Provide the [x, y] coordinate of the cell's center where the given text is located.  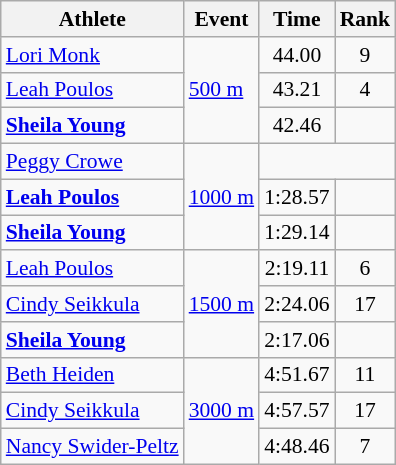
2:17.06 [296, 340]
4:57.57 [296, 411]
4:51.67 [296, 375]
Event [222, 19]
11 [366, 375]
Peggy Crowe [92, 162]
9 [366, 55]
Nancy Swider-Peltz [92, 447]
7 [366, 447]
2:24.06 [296, 304]
500 m [222, 90]
44.00 [296, 55]
Rank [366, 19]
43.21 [296, 90]
2:19.11 [296, 269]
Beth Heiden [92, 375]
42.46 [296, 126]
1500 m [222, 304]
Athlete [92, 19]
4:48.46 [296, 447]
1:29.14 [296, 233]
1000 m [222, 198]
4 [366, 90]
Lori Monk [92, 55]
1:28.57 [296, 197]
3000 m [222, 410]
6 [366, 269]
Time [296, 19]
